Extract the [X, Y] coordinate from the center of the cell holding the provided text.  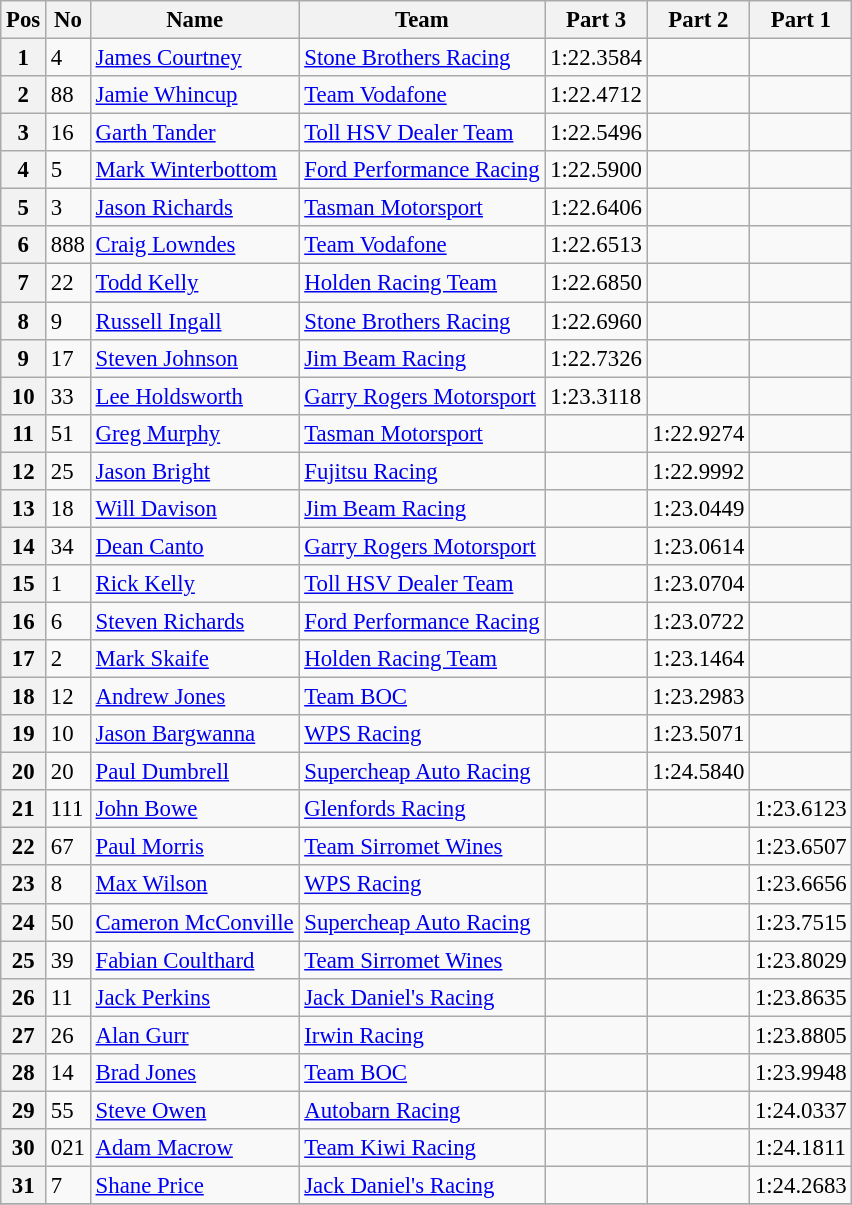
1:22.4712 [596, 95]
34 [68, 546]
Steven Johnson [194, 358]
888 [68, 245]
1:22.7326 [596, 358]
Jason Richards [194, 208]
1:23.0722 [698, 621]
1:22.6406 [596, 208]
Name [194, 20]
Russell Ingall [194, 321]
13 [24, 509]
Team Kiwi Racing [422, 1148]
Max Wilson [194, 885]
Glenfords Racing [422, 809]
Autobarn Racing [422, 1110]
Part 3 [596, 20]
Todd Kelly [194, 283]
Irwin Racing [422, 1035]
1:22.3584 [596, 58]
Jamie Whincup [194, 95]
1:22.9274 [698, 433]
29 [24, 1110]
1:23.0449 [698, 509]
1:23.1464 [698, 659]
1:23.3118 [596, 396]
1:23.6123 [801, 809]
1:22.6850 [596, 283]
55 [68, 1110]
Rick Kelly [194, 584]
1:24.1811 [801, 1148]
Jack Perkins [194, 997]
Steve Owen [194, 1110]
15 [24, 584]
1:23.2983 [698, 697]
Andrew Jones [194, 697]
1:22.9992 [698, 471]
Dean Canto [194, 546]
1:24.2683 [801, 1185]
1:24.0337 [801, 1110]
021 [68, 1148]
Craig Lowndes [194, 245]
67 [68, 847]
23 [24, 885]
Pos [24, 20]
Jason Bright [194, 471]
1:22.6513 [596, 245]
Greg Murphy [194, 433]
1:23.7515 [801, 922]
1:22.5496 [596, 133]
39 [68, 960]
Paul Morris [194, 847]
1:23.8805 [801, 1035]
1:23.9948 [801, 1073]
Fabian Coulthard [194, 960]
Lee Holdsworth [194, 396]
No [68, 20]
Adam Macrow [194, 1148]
1:23.5071 [698, 734]
Steven Richards [194, 621]
88 [68, 95]
24 [24, 922]
Will Davison [194, 509]
33 [68, 396]
Garth Tander [194, 133]
51 [68, 433]
31 [24, 1185]
1:23.8635 [801, 997]
1:24.5840 [698, 772]
Jason Bargwanna [194, 734]
Part 2 [698, 20]
1:23.0704 [698, 584]
111 [68, 809]
John Bowe [194, 809]
1:23.0614 [698, 546]
Brad Jones [194, 1073]
Fujitsu Racing [422, 471]
1:23.8029 [801, 960]
James Courtney [194, 58]
1:22.5900 [596, 170]
Team [422, 20]
Cameron McConville [194, 922]
50 [68, 922]
Mark Winterbottom [194, 170]
30 [24, 1148]
Shane Price [194, 1185]
27 [24, 1035]
1:23.6507 [801, 847]
1:22.6960 [596, 321]
21 [24, 809]
28 [24, 1073]
Paul Dumbrell [194, 772]
Part 1 [801, 20]
1:23.6656 [801, 885]
19 [24, 734]
Alan Gurr [194, 1035]
Mark Skaife [194, 659]
